Return [x, y] of the center of cell containing provided text 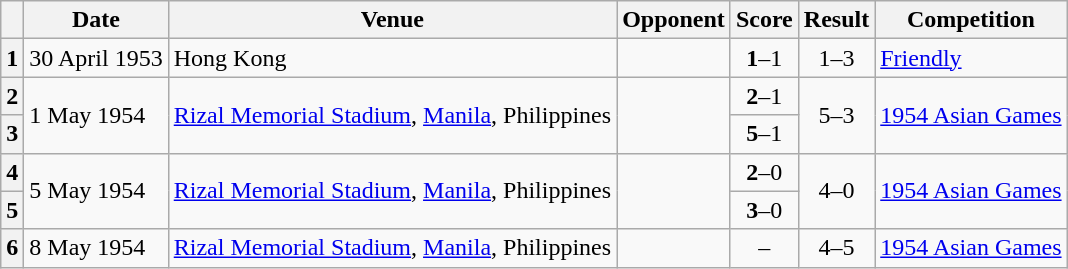
Hong Kong [392, 58]
1 [12, 58]
8 May 1954 [96, 248]
Venue [392, 20]
3 [12, 134]
5–1 [764, 134]
1–3 [836, 58]
Date [96, 20]
– [764, 248]
Score [764, 20]
6 [12, 248]
2–0 [764, 172]
5 May 1954 [96, 191]
Opponent [674, 20]
5–3 [836, 115]
Result [836, 20]
2 [12, 96]
30 April 1953 [96, 58]
1 May 1954 [96, 115]
4–5 [836, 248]
Friendly [971, 58]
2–1 [764, 96]
Competition [971, 20]
5 [12, 210]
4–0 [836, 191]
1–1 [764, 58]
3–0 [764, 210]
4 [12, 172]
